Determine the (X, Y) coordinate at the center of the cell enclosing the given text.  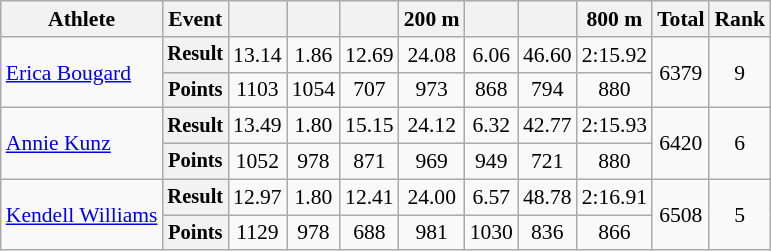
6.57 (492, 197)
794 (548, 90)
Rank (740, 19)
1129 (258, 233)
12.69 (370, 55)
200 m (432, 19)
707 (370, 90)
721 (548, 162)
Event (195, 19)
12.97 (258, 197)
969 (432, 162)
1030 (492, 233)
2:16.91 (614, 197)
5 (740, 214)
Athlete (82, 19)
42.77 (548, 126)
973 (432, 90)
2:15.93 (614, 126)
6.32 (492, 126)
6379 (680, 72)
Erica Bougard (82, 72)
Total (680, 19)
12.41 (370, 197)
688 (370, 233)
13.49 (258, 126)
13.14 (258, 55)
1.86 (314, 55)
9 (740, 72)
1054 (314, 90)
871 (370, 162)
Annie Kunz (82, 144)
46.60 (548, 55)
48.78 (548, 197)
24.08 (432, 55)
6 (740, 144)
981 (432, 233)
1052 (258, 162)
15.15 (370, 126)
1103 (258, 90)
866 (614, 233)
6508 (680, 214)
24.00 (432, 197)
836 (548, 233)
Kendell Williams (82, 214)
949 (492, 162)
24.12 (432, 126)
6420 (680, 144)
2:15.92 (614, 55)
800 m (614, 19)
6.06 (492, 55)
868 (492, 90)
